Extract the [X, Y] coordinate from the center of the cell holding the provided text.  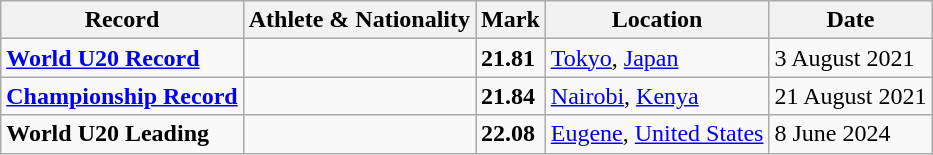
3 August 2021 [850, 58]
Nairobi, Kenya [657, 96]
Tokyo, Japan [657, 58]
21.81 [511, 58]
World U20 Leading [122, 134]
Athlete & Nationality [359, 20]
Date [850, 20]
Eugene, United States [657, 134]
21 August 2021 [850, 96]
World U20 Record [122, 58]
Location [657, 20]
Record [122, 20]
Mark [511, 20]
21.84 [511, 96]
22.08 [511, 134]
Championship Record [122, 96]
8 June 2024 [850, 134]
